Provide the (x, y) coordinate of the cell's center where the given text is located.  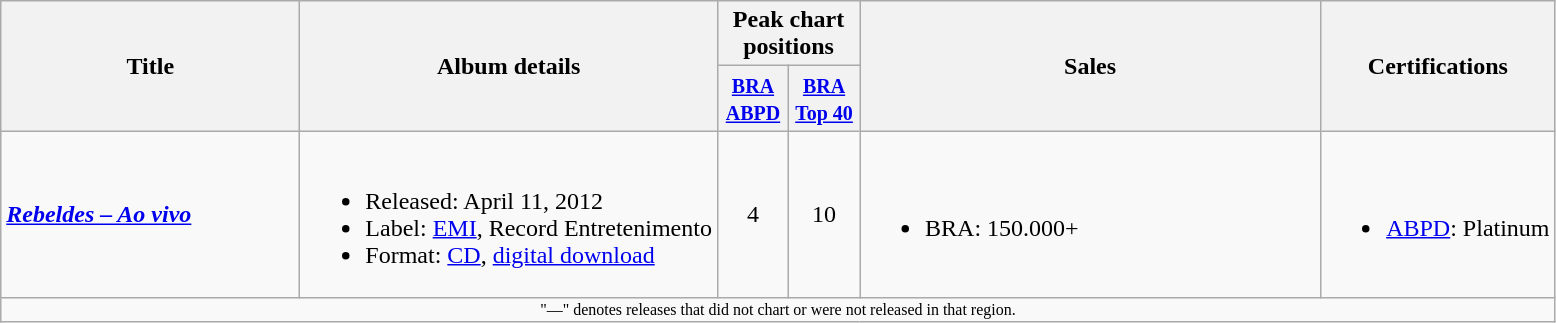
"—" denotes releases that did not chart or were not released in that region. (778, 310)
Album details (509, 66)
Released: April 11, 2012Label: EMI, Record EntretenimentoFormat: CD, digital download (509, 214)
ABPD: Platinum (1438, 214)
Sales (1090, 66)
Peak chart positions (788, 34)
BRA: 150.000+ (1090, 214)
Rebeldes – Ao vivo (150, 214)
BRA Top 40 (824, 98)
BRA ABPD (752, 98)
Certifications (1438, 66)
4 (752, 214)
10 (824, 214)
Title (150, 66)
